Return [x, y] of the center of cell containing provided text 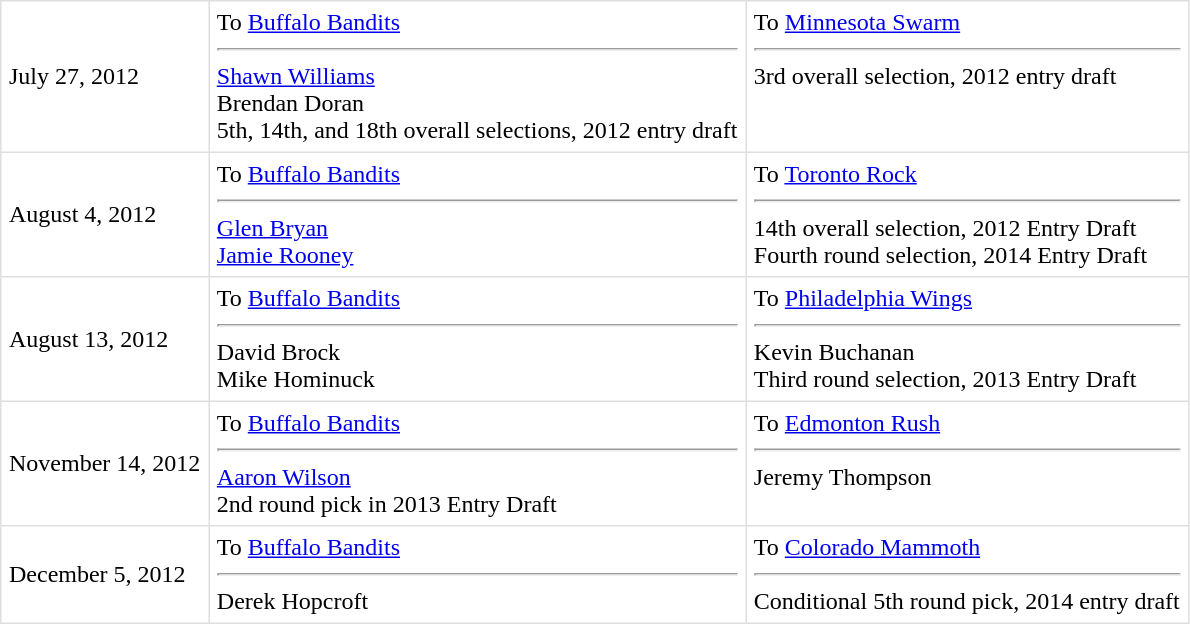
To Buffalo BanditsGlen BryanJamie Rooney [478, 214]
To Toronto Rock14th overall selection, 2012 Entry DraftFourth round selection, 2014 Entry Draft [967, 214]
To Minnesota Swarm3rd overall selection, 2012 entry draft [967, 77]
To Colorado MammothConditional 5th round pick, 2014 entry draft [967, 575]
November 14, 2012 [105, 463]
December 5, 2012 [105, 575]
To Philadelphia WingsKevin BuchananThird round selection, 2013 Entry Draft [967, 339]
To Edmonton RushJeremy Thompson [967, 463]
August 13, 2012 [105, 339]
July 27, 2012 [105, 77]
August 4, 2012 [105, 214]
To Buffalo BanditsDerek Hopcroft [478, 575]
To Buffalo BanditsDavid BrockMike Hominuck [478, 339]
To Buffalo BanditsShawn WilliamsBrendan Doran5th, 14th, and 18th overall selections, 2012 entry draft [478, 77]
To Buffalo BanditsAaron Wilson2nd round pick in 2013 Entry Draft [478, 463]
